From the cell containing the given text, extract its center point as [X, Y] coordinate. 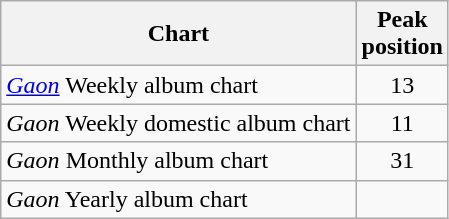
31 [402, 161]
Gaon Monthly album chart [178, 161]
Gaon Weekly domestic album chart [178, 123]
11 [402, 123]
Gaon Weekly album chart [178, 85]
Chart [178, 34]
Peakposition [402, 34]
13 [402, 85]
Gaon Yearly album chart [178, 199]
